From the cell containing the given text, extract its center point as (x, y) coordinate. 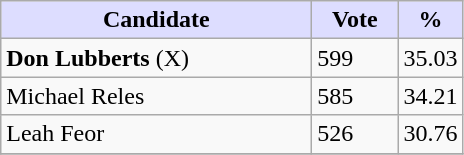
35.03 (430, 58)
526 (355, 134)
% (430, 20)
Vote (355, 20)
Michael Reles (156, 96)
30.76 (430, 134)
585 (355, 96)
Don Lubberts (X) (156, 58)
34.21 (430, 96)
Candidate (156, 20)
599 (355, 58)
Leah Feor (156, 134)
